Pinpoint the cell where the given text exists, returning its [x, y] midpoint coordinate. 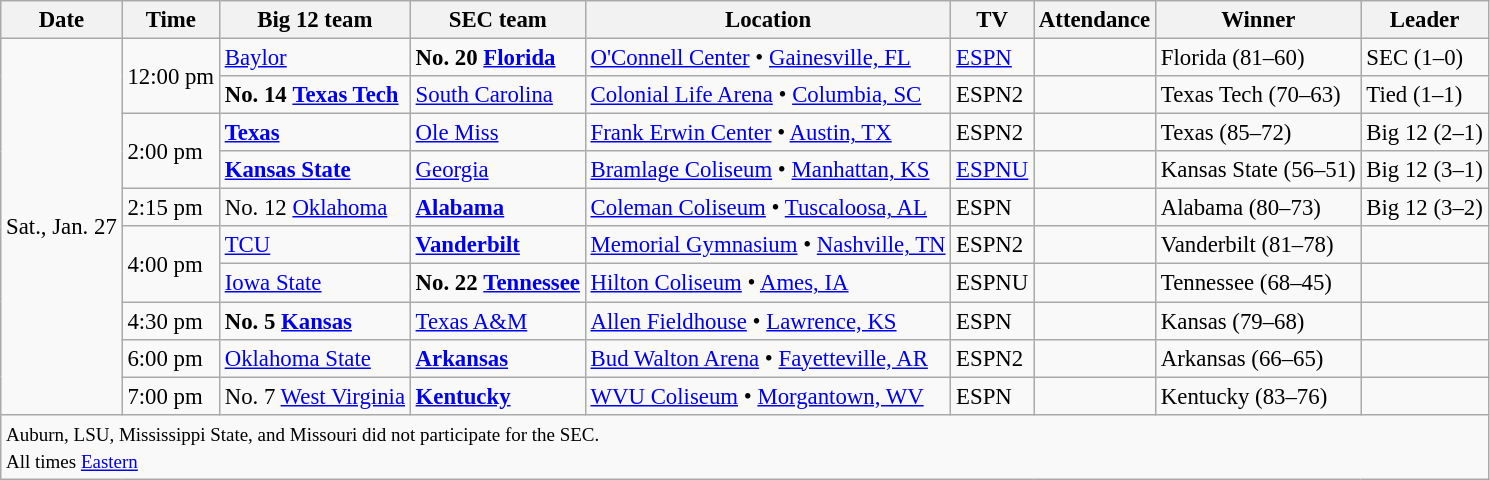
Kansas (79–68) [1258, 321]
2:00 pm [170, 152]
SEC team [498, 20]
Colonial Life Arena • Columbia, SC [768, 95]
Kansas State (56–51) [1258, 170]
Allen Fieldhouse • Lawrence, KS [768, 321]
Arkansas (66–65) [1258, 358]
No. 12 Oklahoma [314, 208]
6:00 pm [170, 358]
Kentucky (83–76) [1258, 396]
No. 22 Tennessee [498, 283]
TV [992, 20]
Winner [1258, 20]
Bud Walton Arena • Fayetteville, AR [768, 358]
Tied (1–1) [1424, 95]
Texas (85–72) [1258, 133]
Oklahoma State [314, 358]
Georgia [498, 170]
Location [768, 20]
Vanderbilt [498, 245]
TCU [314, 245]
Date [62, 20]
Texas [314, 133]
4:00 pm [170, 264]
Big 12 (3–1) [1424, 170]
Memorial Gymnasium • Nashville, TN [768, 245]
Time [170, 20]
Arkansas [498, 358]
Tennessee (68–45) [1258, 283]
Alabama [498, 208]
Kentucky [498, 396]
Coleman Coliseum • Tuscaloosa, AL [768, 208]
Kansas State [314, 170]
No. 20 Florida [498, 58]
Leader [1424, 20]
Bramlage Coliseum • Manhattan, KS [768, 170]
No. 5 Kansas [314, 321]
WVU Coliseum • Morgantown, WV [768, 396]
South Carolina [498, 95]
Vanderbilt (81–78) [1258, 245]
7:00 pm [170, 396]
Big 12 (2–1) [1424, 133]
No. 7 West Virginia [314, 396]
Florida (81–60) [1258, 58]
Big 12 team [314, 20]
Iowa State [314, 283]
SEC (1–0) [1424, 58]
Texas A&M [498, 321]
4:30 pm [170, 321]
No. 14 Texas Tech [314, 95]
Sat., Jan. 27 [62, 227]
Big 12 (3–2) [1424, 208]
Ole Miss [498, 133]
Texas Tech (70–63) [1258, 95]
Attendance [1095, 20]
2:15 pm [170, 208]
Auburn, LSU, Mississippi State, and Missouri did not participate for the SEC.All times Eastern [744, 446]
Alabama (80–73) [1258, 208]
Baylor [314, 58]
Hilton Coliseum • Ames, IA [768, 283]
12:00 pm [170, 76]
O'Connell Center • Gainesville, FL [768, 58]
Frank Erwin Center • Austin, TX [768, 133]
